For the text-containing cell, return its midpoint in [X, Y] coordinate format. 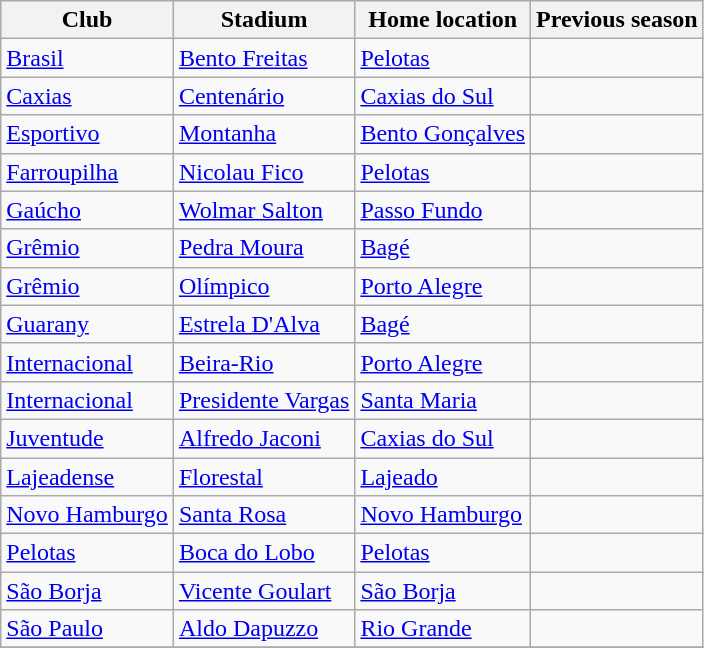
Stadium [264, 20]
São Paulo [88, 629]
Brasil [88, 58]
Lajeadense [88, 477]
Caxias [88, 96]
Club [88, 20]
Wolmar Salton [264, 210]
Gaúcho [88, 210]
Santa Rosa [264, 515]
Rio Grande [443, 629]
Previous season [618, 20]
Lajeado [443, 477]
Pedra Moura [264, 248]
Farroupilha [88, 172]
Bento Freitas [264, 58]
Centenário [264, 96]
Vicente Goulart [264, 591]
Presidente Vargas [264, 400]
Alfredo Jaconi [264, 438]
Home location [443, 20]
Bento Gonçalves [443, 134]
Florestal [264, 477]
Juventude [88, 438]
Nicolau Fico [264, 172]
Guarany [88, 324]
Olímpico [264, 286]
Santa Maria [443, 400]
Montanha [264, 134]
Estrela D'Alva [264, 324]
Beira-Rio [264, 362]
Boca do Lobo [264, 553]
Passo Fundo [443, 210]
Esportivo [88, 134]
Aldo Dapuzzo [264, 629]
